Pinpoint the cell where the given text exists, returning its (X, Y) midpoint coordinate. 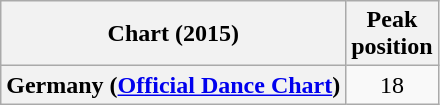
18 (392, 85)
Peakposition (392, 34)
Germany (Official Dance Chart) (174, 85)
Chart (2015) (174, 34)
